Determine the [x, y] coordinate at the center of the cell enclosing the given text.  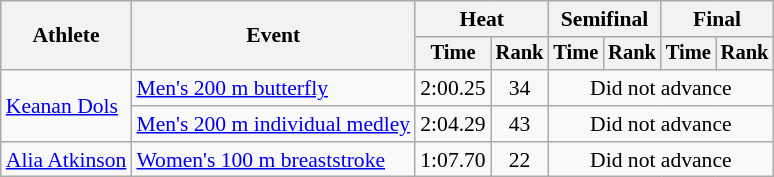
Athlete [66, 36]
Keanan Dols [66, 106]
Semifinal [604, 19]
Event [273, 36]
Men's 200 m individual medley [273, 124]
43 [520, 124]
Final [717, 19]
2:00.25 [452, 88]
2:04.29 [452, 124]
Heat [482, 19]
34 [520, 88]
Men's 200 m butterfly [273, 88]
